Determine the (X, Y) coordinate at the center of the cell enclosing the given text.  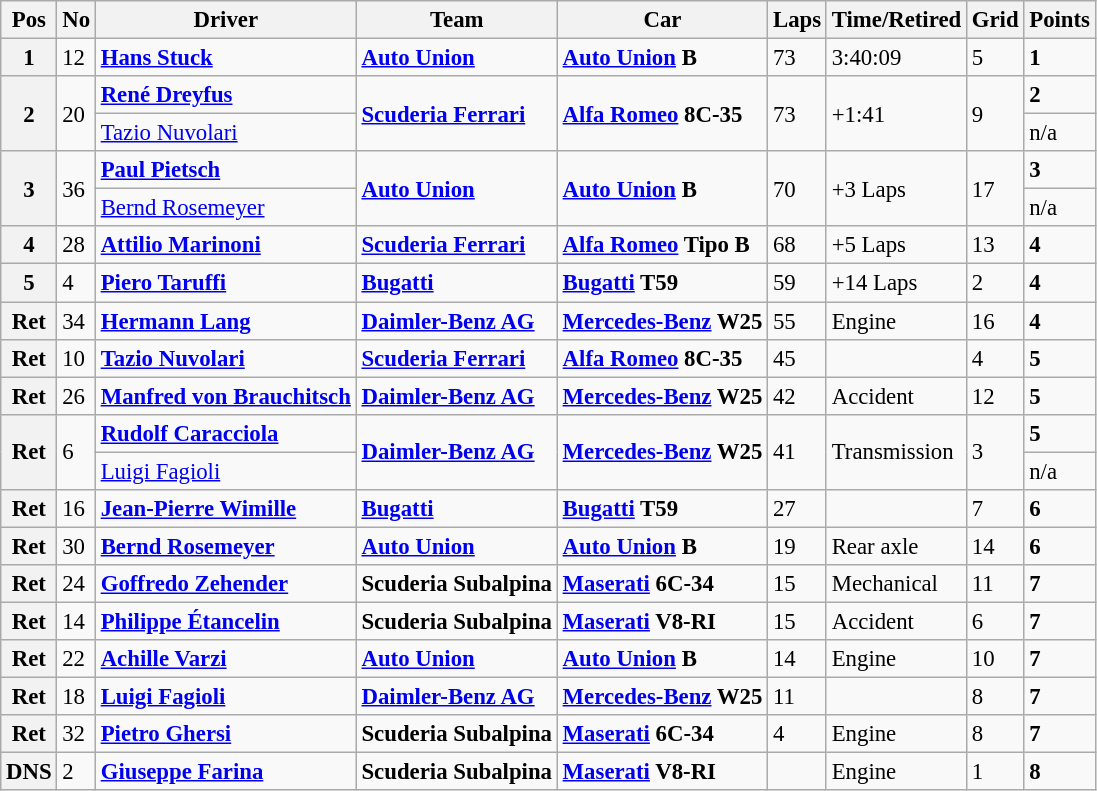
Alfa Romeo Tipo B (662, 245)
+14 Laps (896, 283)
Manfred von Brauchitsch (226, 396)
55 (798, 321)
34 (76, 321)
DNS (29, 772)
Goffredo Zehender (226, 584)
13 (994, 245)
3:40:09 (896, 58)
Hans Stuck (226, 58)
Car (662, 20)
Laps (798, 20)
26 (76, 396)
41 (798, 452)
24 (76, 584)
Philippe Étancelin (226, 621)
Pos (29, 20)
9 (994, 114)
30 (76, 546)
45 (798, 358)
Team (456, 20)
19 (798, 546)
Attilio Marinoni (226, 245)
+5 Laps (896, 245)
68 (798, 245)
+1:41 (896, 114)
Jean-Pierre Wimille (226, 509)
Mechanical (896, 584)
Giuseppe Farina (226, 772)
Points (1060, 20)
Driver (226, 20)
59 (798, 283)
Piero Taruffi (226, 283)
18 (76, 697)
Paul Pietsch (226, 170)
No (76, 20)
36 (76, 188)
Grid (994, 20)
17 (994, 188)
27 (798, 509)
22 (76, 659)
Rear axle (896, 546)
70 (798, 188)
28 (76, 245)
Rudolf Caracciola (226, 433)
René Dreyfus (226, 95)
Achille Varzi (226, 659)
+3 Laps (896, 188)
20 (76, 114)
32 (76, 734)
Hermann Lang (226, 321)
Time/Retired (896, 20)
42 (798, 396)
Pietro Ghersi (226, 734)
Transmission (896, 452)
